Pinpoint the cell where the given text exists, returning its [x, y] midpoint coordinate. 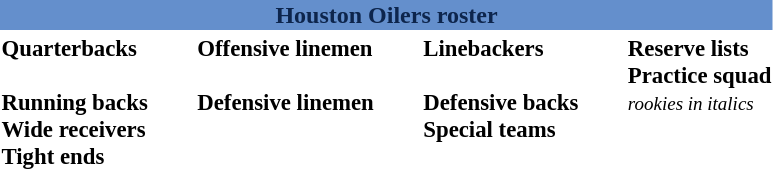
Houston Oilers roster [386, 15]
